Determine the (X, Y) coordinate at the center of the cell enclosing the given text.  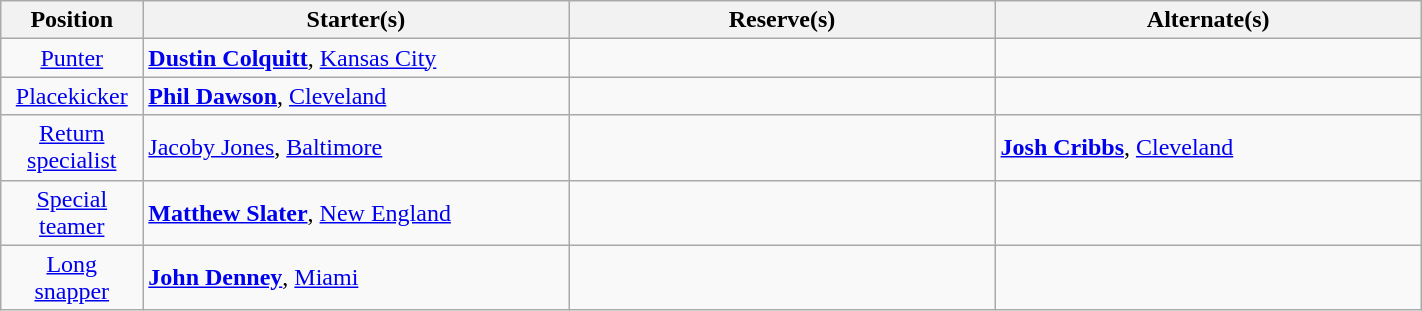
Jacoby Jones, Baltimore (356, 148)
Placekicker (72, 96)
John Denney, Miami (356, 278)
Position (72, 20)
Long snapper (72, 278)
Special teamer (72, 212)
Reserve(s) (782, 20)
Josh Cribbs, Cleveland (1208, 148)
Starter(s) (356, 20)
Dustin Colquitt, Kansas City (356, 58)
Matthew Slater, New England (356, 212)
Alternate(s) (1208, 20)
Punter (72, 58)
Phil Dawson, Cleveland (356, 96)
Return specialist (72, 148)
